Identify which cell holds the provided text, then report its (x, y) central coordinate. 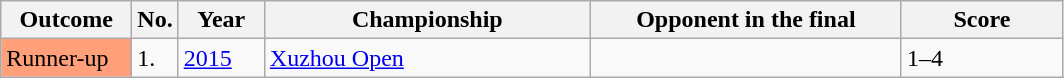
Xuzhou Open (427, 58)
1. (155, 58)
1–4 (982, 58)
Year (221, 20)
Opponent in the final (746, 20)
Outcome (66, 20)
Runner-up (66, 58)
Championship (427, 20)
No. (155, 20)
2015 (221, 58)
Score (982, 20)
